Return the [X, Y] coordinate for the center point of the cell that contains the specified text.  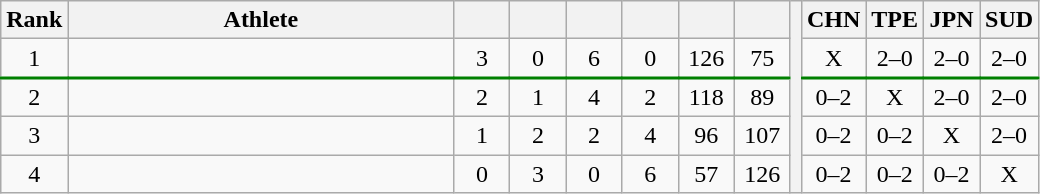
57 [706, 173]
CHN [833, 20]
118 [706, 98]
75 [762, 58]
JPN [952, 20]
Athlete [261, 20]
107 [762, 135]
TPE [895, 20]
89 [762, 98]
Rank [34, 20]
SUD [1010, 20]
96 [706, 135]
